For the text-containing cell, return its midpoint in [x, y] coordinate format. 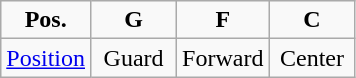
Guard [134, 58]
Forward [223, 58]
Center [312, 58]
Pos. [46, 20]
C [312, 20]
Position [46, 58]
F [223, 20]
G [134, 20]
